Detect which cell encompasses the target text, then output its (x, y) center coordinate. 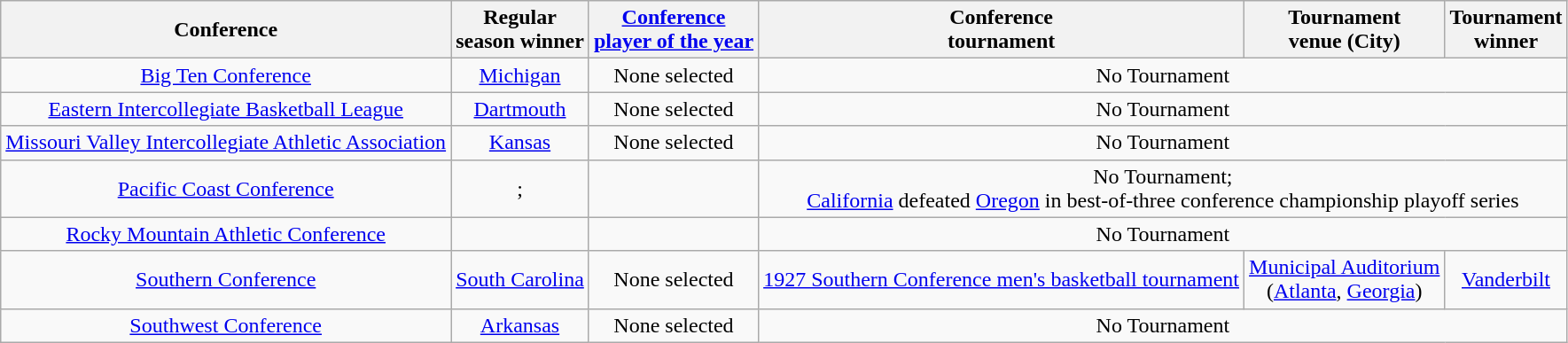
Arkansas (520, 325)
Eastern Intercollegiate Basketball League (226, 109)
Pacific Coast Conference (226, 188)
No Tournament;California defeated Oregon in best-of-three conference championship playoff series (1163, 188)
Dartmouth (520, 109)
; (520, 188)
Regular season winner (520, 30)
Southwest Conference (226, 325)
Missouri Valley Intercollegiate Athletic Association (226, 143)
Municipal Auditorium(Atlanta, Georgia) (1345, 280)
Conference tournament (1002, 30)
Michigan (520, 75)
1927 Southern Conference men's basketball tournament (1002, 280)
Vanderbilt (1506, 280)
Conference player of the year (674, 30)
Rocky Mountain Athletic Conference (226, 234)
Southern Conference (226, 280)
Conference (226, 30)
Tournament venue (City) (1345, 30)
Big Ten Conference (226, 75)
Tournament winner (1506, 30)
South Carolina (520, 280)
Kansas (520, 143)
